Search for the cell housing the specified text and yield its (x, y) center coordinate. 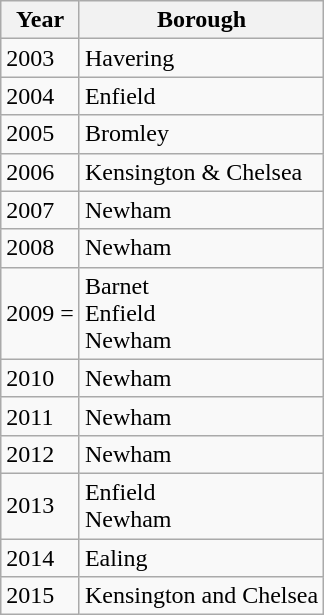
2014 (40, 557)
2012 (40, 454)
BarnetEnfieldNewham (201, 313)
2008 (40, 248)
Kensington and Chelsea (201, 596)
2009 = (40, 313)
Ealing (201, 557)
Borough (201, 20)
Year (40, 20)
2003 (40, 58)
2015 (40, 596)
2006 (40, 172)
EnfieldNewham (201, 506)
2005 (40, 134)
Bromley (201, 134)
Havering (201, 58)
2011 (40, 416)
2010 (40, 378)
2013 (40, 506)
Kensington & Chelsea (201, 172)
2004 (40, 96)
Enfield (201, 96)
2007 (40, 210)
